Search for the cell housing the specified text and yield its (X, Y) center coordinate. 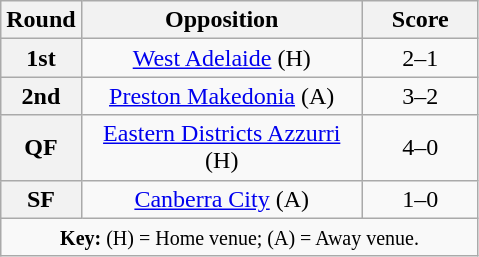
Opposition (222, 20)
SF (41, 199)
1–0 (420, 199)
Score (420, 20)
Preston Makedonia (A) (222, 96)
West Adelaide (H) (222, 58)
Eastern Districts Azzurri (H) (222, 148)
4–0 (420, 148)
Round (41, 20)
Key: (H) = Home venue; (A) = Away venue. (240, 237)
2nd (41, 96)
2–1 (420, 58)
3–2 (420, 96)
Canberra City (A) (222, 199)
QF (41, 148)
1st (41, 58)
